Detect which cell encompasses the target text, then output its (X, Y) center coordinate. 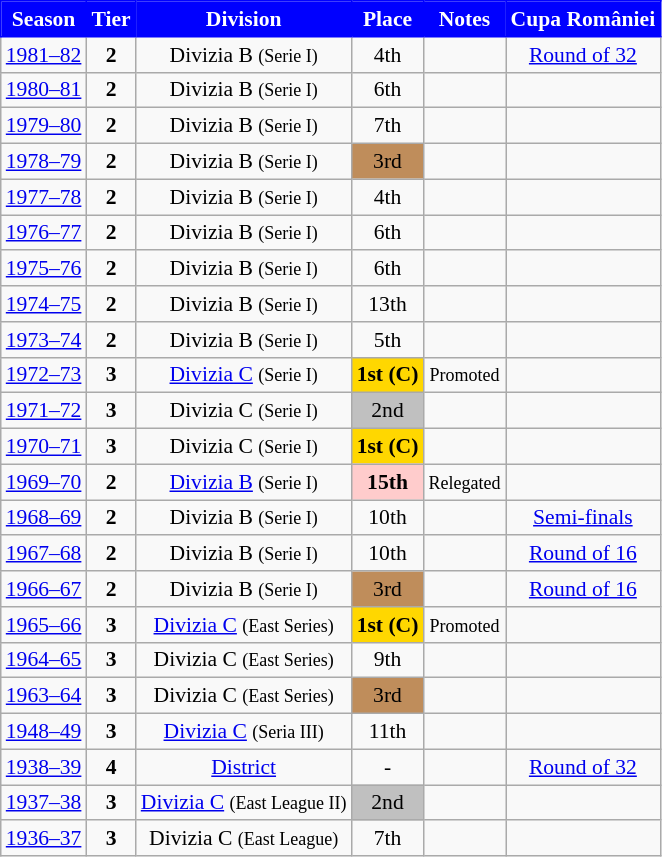
1974–75 (44, 304)
Divizia C (East League) (244, 839)
1938–39 (44, 767)
9th (388, 660)
1972–73 (44, 375)
District (244, 767)
1975–76 (44, 269)
Place (388, 19)
13th (388, 304)
Relegated (464, 482)
1937–38 (44, 803)
Notes (464, 19)
- (388, 767)
1973–74 (44, 340)
4 (110, 767)
1968–69 (44, 518)
1970–71 (44, 447)
Tier (110, 19)
1979–80 (44, 126)
15th (388, 482)
1965–66 (44, 625)
1966–67 (44, 589)
1981–82 (44, 55)
1964–65 (44, 660)
Divizia C (Seria III) (244, 732)
11th (388, 732)
1948–49 (44, 732)
1963–64 (44, 696)
Divizia C (East League II) (244, 803)
1969–70 (44, 482)
1978–79 (44, 162)
5th (388, 340)
1967–68 (44, 554)
Season (44, 19)
1980–81 (44, 90)
Semi-finals (584, 518)
1936–37 (44, 839)
1977–78 (44, 197)
1971–72 (44, 411)
Division (244, 19)
1976–77 (44, 233)
Cupa României (584, 19)
